Pinpoint the cell where the given text exists, returning its [x, y] midpoint coordinate. 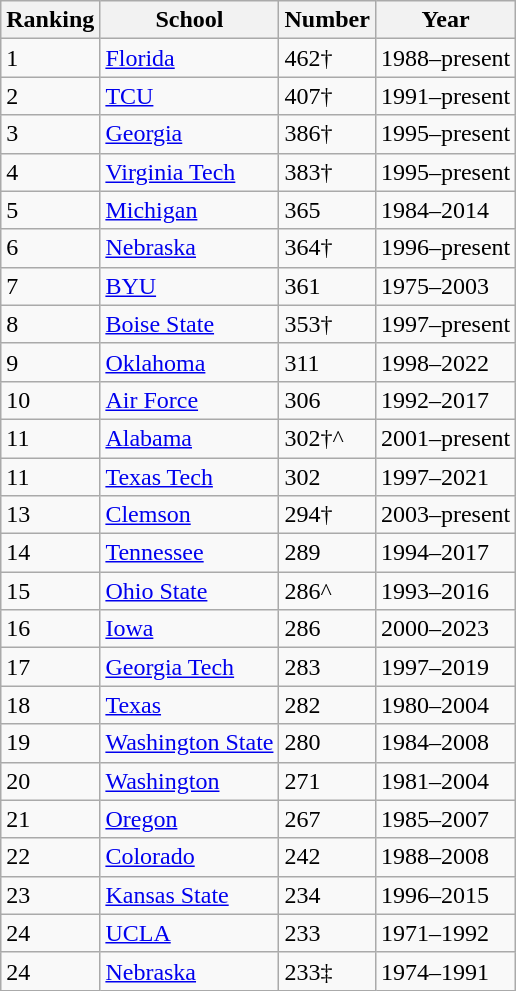
Florida [190, 58]
Alabama [190, 438]
1992–2017 [445, 400]
365 [327, 210]
Georgia [190, 134]
386† [327, 134]
294† [327, 515]
TCU [190, 96]
364† [327, 248]
2003–present [445, 515]
233‡ [327, 971]
234 [327, 895]
Virginia Tech [190, 172]
1991–present [445, 96]
1997–2021 [445, 477]
1997–2019 [445, 667]
2000–2023 [445, 629]
302†^ [327, 438]
Texas [190, 705]
282 [327, 705]
1980–2004 [445, 705]
19 [50, 743]
4 [50, 172]
1993–2016 [445, 591]
407† [327, 96]
17 [50, 667]
Texas Tech [190, 477]
353† [327, 324]
Air Force [190, 400]
22 [50, 857]
15 [50, 591]
5 [50, 210]
271 [327, 781]
Kansas State [190, 895]
383† [327, 172]
1984–2014 [445, 210]
Washington [190, 781]
Tennessee [190, 553]
3 [50, 134]
1988–2008 [445, 857]
Michigan [190, 210]
1 [50, 58]
2001–present [445, 438]
UCLA [190, 933]
361 [327, 286]
Clemson [190, 515]
2 [50, 96]
233 [327, 933]
Oklahoma [190, 362]
Oregon [190, 819]
283 [327, 667]
23 [50, 895]
School [190, 20]
Ranking [50, 20]
1971–1992 [445, 933]
242 [327, 857]
1994–2017 [445, 553]
311 [327, 362]
13 [50, 515]
286 [327, 629]
1998–2022 [445, 362]
8 [50, 324]
6 [50, 248]
16 [50, 629]
7 [50, 286]
BYU [190, 286]
Washington State [190, 743]
302 [327, 477]
18 [50, 705]
267 [327, 819]
1985–2007 [445, 819]
1997–present [445, 324]
1996–2015 [445, 895]
21 [50, 819]
1974–1991 [445, 971]
10 [50, 400]
Georgia Tech [190, 667]
Number [327, 20]
306 [327, 400]
280 [327, 743]
Year [445, 20]
462† [327, 58]
1984–2008 [445, 743]
Iowa [190, 629]
Boise State [190, 324]
Colorado [190, 857]
1975–2003 [445, 286]
20 [50, 781]
Ohio State [190, 591]
289 [327, 553]
1981–2004 [445, 781]
9 [50, 362]
286^ [327, 591]
1996–present [445, 248]
14 [50, 553]
1988–present [445, 58]
